Provide the (x, y) coordinate of the cell's center where the given text is located.  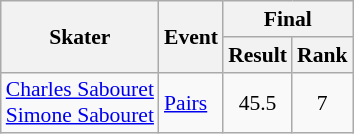
Final (288, 19)
Skater (80, 36)
Pairs (191, 102)
Result (258, 55)
7 (322, 102)
45.5 (258, 102)
Rank (322, 55)
Event (191, 36)
Charles Sabouret Simone Sabouret (80, 102)
